Return [X, Y] of the center of cell containing provided text 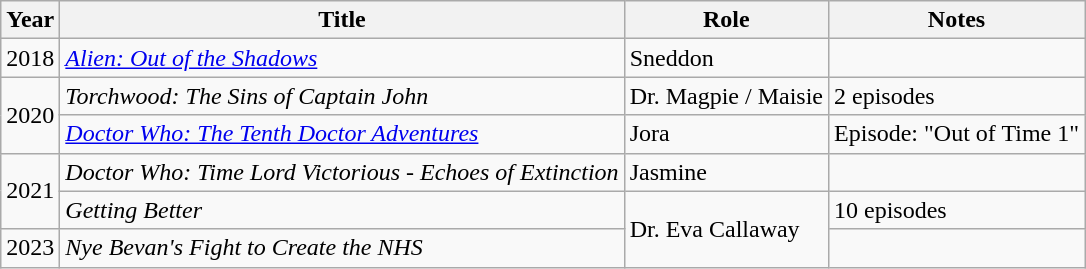
Episode: "Out of Time 1" [957, 134]
Jasmine [726, 172]
Nye Bevan's Fight to Create the NHS [342, 248]
Year [30, 20]
2018 [30, 58]
Notes [957, 20]
Role [726, 20]
Doctor Who: The Tenth Doctor Adventures [342, 134]
Getting Better [342, 210]
Torchwood: The Sins of Captain John [342, 96]
Dr. Magpie / Maisie [726, 96]
Alien: Out of the Shadows [342, 58]
2 episodes [957, 96]
Jora [726, 134]
Sneddon [726, 58]
2023 [30, 248]
2021 [30, 191]
Doctor Who: Time Lord Victorious - Echoes of Extinction [342, 172]
Title [342, 20]
2020 [30, 115]
10 episodes [957, 210]
Dr. Eva Callaway [726, 229]
